Return [X, Y] of the center of cell containing provided text 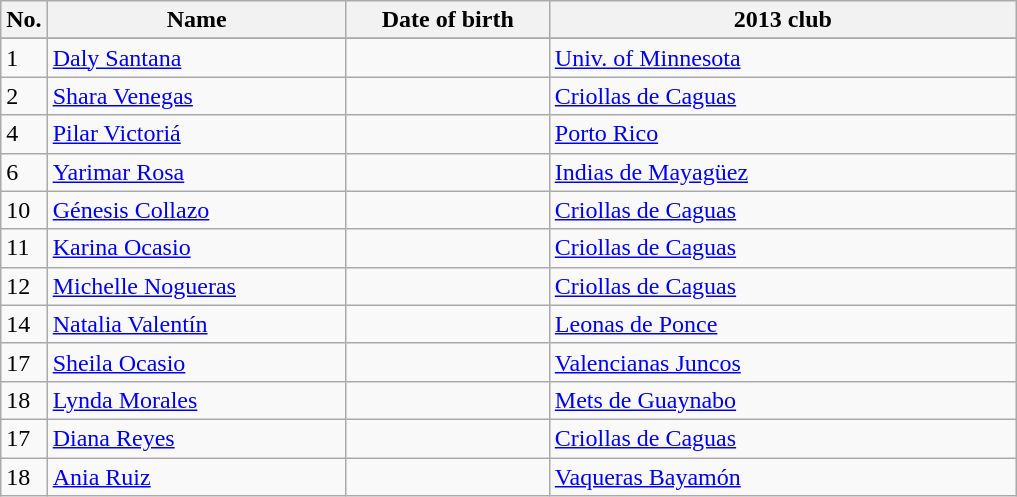
Génesis Collazo [196, 210]
Pilar Victoriá [196, 134]
Date of birth [448, 20]
14 [24, 324]
12 [24, 286]
Sheila Ocasio [196, 362]
Shara Venegas [196, 96]
2 [24, 96]
Porto Rico [782, 134]
Lynda Morales [196, 400]
2013 club [782, 20]
Natalia Valentín [196, 324]
10 [24, 210]
Yarimar Rosa [196, 172]
11 [24, 248]
Vaqueras Bayamón [782, 477]
Univ. of Minnesota [782, 58]
4 [24, 134]
Indias de Mayagüez [782, 172]
Ania Ruiz [196, 477]
Leonas de Ponce [782, 324]
Name [196, 20]
1 [24, 58]
Diana Reyes [196, 438]
Mets de Guaynabo [782, 400]
Michelle Nogueras [196, 286]
Daly Santana [196, 58]
No. [24, 20]
Valencianas Juncos [782, 362]
6 [24, 172]
Karina Ocasio [196, 248]
